Pinpoint the cell where the given text exists, returning its (x, y) midpoint coordinate. 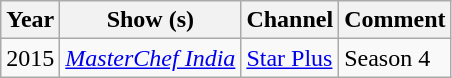
MasterChef India (150, 58)
Show (s) (150, 20)
Comment (395, 20)
Channel (290, 20)
2015 (30, 58)
Star Plus (290, 58)
Year (30, 20)
Season 4 (395, 58)
